Determine the (x, y) coordinate at the center of the cell enclosing the given text.  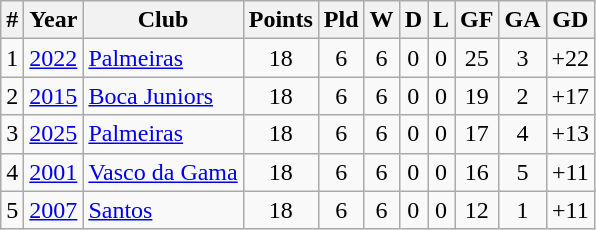
+13 (570, 134)
GA (522, 20)
19 (477, 96)
Pld (341, 20)
Year (54, 20)
2025 (54, 134)
2015 (54, 96)
Santos (163, 210)
Vasco da Gama (163, 172)
2022 (54, 58)
Boca Juniors (163, 96)
GF (477, 20)
L (442, 20)
GD (570, 20)
# (12, 20)
16 (477, 172)
+22 (570, 58)
Club (163, 20)
25 (477, 58)
Points (280, 20)
12 (477, 210)
W (382, 20)
D (413, 20)
2001 (54, 172)
17 (477, 134)
2007 (54, 210)
+17 (570, 96)
